Capture the cell that displays the provided text and extract its (x, y) central coordinate. 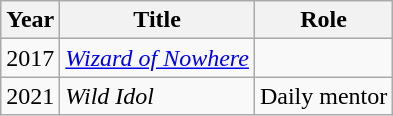
2021 (30, 96)
Role (323, 20)
Title (158, 20)
Year (30, 20)
Daily mentor (323, 96)
Wizard of Nowhere (158, 58)
2017 (30, 58)
Wild Idol (158, 96)
